Search for the cell housing the specified text and yield its (x, y) center coordinate. 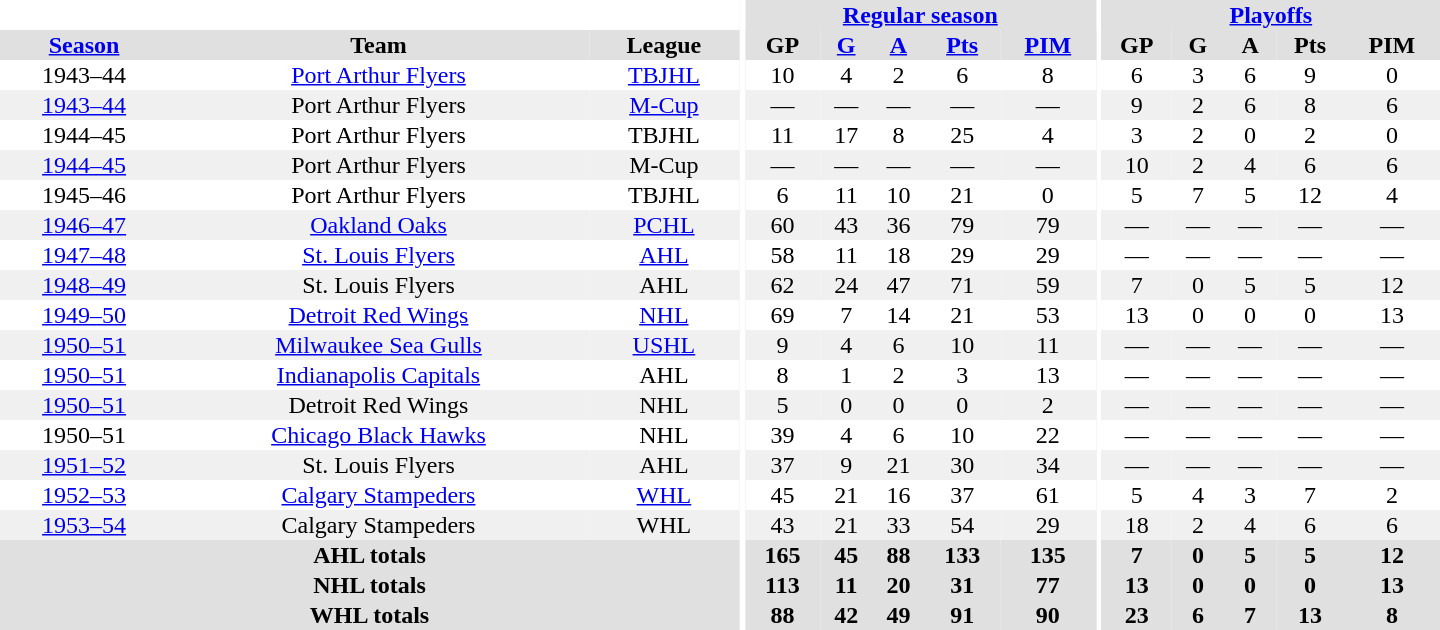
34 (1048, 465)
Milwaukee Sea Gulls (378, 345)
62 (782, 285)
22 (1048, 435)
PCHL (664, 225)
Team (378, 45)
Indianapolis Capitals (378, 375)
1953–54 (84, 525)
165 (782, 555)
Oakland Oaks (378, 225)
135 (1048, 555)
54 (962, 525)
49 (898, 615)
NHL totals (370, 585)
39 (782, 435)
1949–50 (84, 315)
20 (898, 585)
1952–53 (84, 495)
30 (962, 465)
91 (962, 615)
77 (1048, 585)
113 (782, 585)
69 (782, 315)
58 (782, 255)
53 (1048, 315)
16 (898, 495)
133 (962, 555)
USHL (664, 345)
17 (846, 135)
90 (1048, 615)
47 (898, 285)
42 (846, 615)
36 (898, 225)
Regular season (920, 15)
61 (1048, 495)
1 (846, 375)
1951–52 (84, 465)
AHL totals (370, 555)
League (664, 45)
WHL totals (370, 615)
Playoffs (1271, 15)
Season (84, 45)
1948–49 (84, 285)
25 (962, 135)
24 (846, 285)
60 (782, 225)
1946–47 (84, 225)
71 (962, 285)
1947–48 (84, 255)
23 (1137, 615)
59 (1048, 285)
33 (898, 525)
1945–46 (84, 195)
31 (962, 585)
Chicago Black Hawks (378, 435)
14 (898, 315)
